Pinpoint the cell where the given text exists, returning its (x, y) midpoint coordinate. 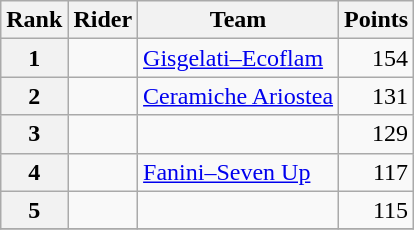
Rider (103, 20)
Gisgelati–Ecoflam (238, 58)
3 (34, 134)
Team (238, 20)
115 (376, 210)
129 (376, 134)
4 (34, 172)
Points (376, 20)
1 (34, 58)
154 (376, 58)
Fanini–Seven Up (238, 172)
Ceramiche Ariostea (238, 96)
117 (376, 172)
131 (376, 96)
5 (34, 210)
Rank (34, 20)
2 (34, 96)
